Search for the cell housing the specified text and yield its (x, y) center coordinate. 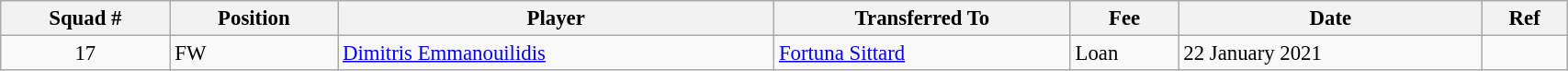
17 (85, 53)
Dimitris Emmanouilidis (557, 53)
Fortuna Sittard (922, 53)
Player (557, 18)
Fee (1124, 18)
22 January 2021 (1330, 53)
Position (254, 18)
Transferred To (922, 18)
Ref (1525, 18)
Date (1330, 18)
FW (254, 53)
Loan (1124, 53)
Squad # (85, 18)
